Provide the (x, y) coordinate of the cell's center where the given text is located.  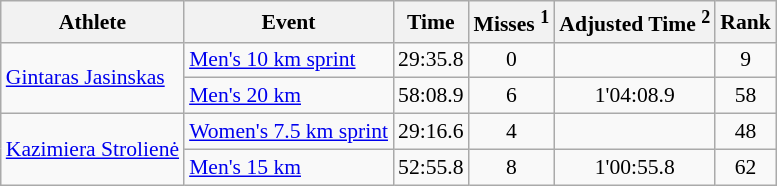
62 (746, 167)
Event (288, 22)
Rank (746, 22)
Athlete (92, 22)
0 (512, 60)
Men's 10 km sprint (288, 60)
29:16.6 (430, 132)
Kazimiera Strolienė (92, 150)
9 (746, 60)
Adjusted Time 2 (634, 22)
Men's 15 km (288, 167)
52:55.8 (430, 167)
1'00:55.8 (634, 167)
Men's 20 km (288, 96)
4 (512, 132)
Misses 1 (512, 22)
Time (430, 22)
Women's 7.5 km sprint (288, 132)
Gintaras Jasinskas (92, 78)
29:35.8 (430, 60)
6 (512, 96)
1'04:08.9 (634, 96)
58 (746, 96)
58:08.9 (430, 96)
8 (512, 167)
48 (746, 132)
